Determine the (x, y) coordinate at the center of the cell enclosing the given text.  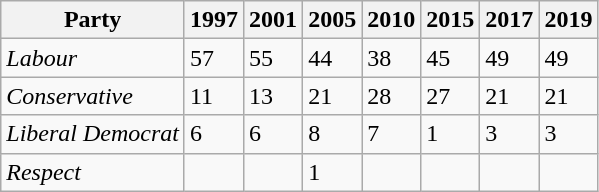
44 (332, 58)
2017 (510, 20)
Labour (93, 58)
2001 (274, 20)
2005 (332, 20)
27 (450, 96)
1997 (214, 20)
11 (214, 96)
57 (214, 58)
2010 (392, 20)
Conservative (93, 96)
2019 (568, 20)
13 (274, 96)
28 (392, 96)
7 (392, 134)
Party (93, 20)
55 (274, 58)
8 (332, 134)
Respect (93, 172)
38 (392, 58)
2015 (450, 20)
45 (450, 58)
Liberal Democrat (93, 134)
